Search for the cell housing the specified text and yield its [X, Y] center coordinate. 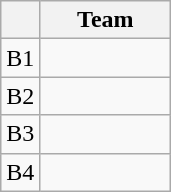
B4 [20, 172]
Team [106, 20]
B3 [20, 134]
B2 [20, 96]
B1 [20, 58]
